For the text-containing cell, return its midpoint in (X, Y) coordinate format. 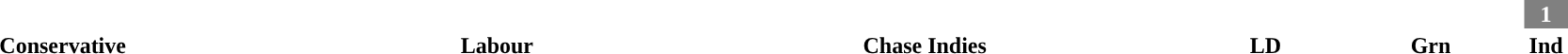
2 (1266, 14)
4 (924, 14)
9 (497, 14)
